Output the [x, y] coordinate of the center of the cell containing the given text.  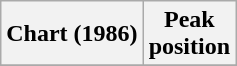
Peakposition [189, 34]
Chart (1986) [72, 34]
